Find where the given text appears and provide that cell's center as [x, y] coordinate. 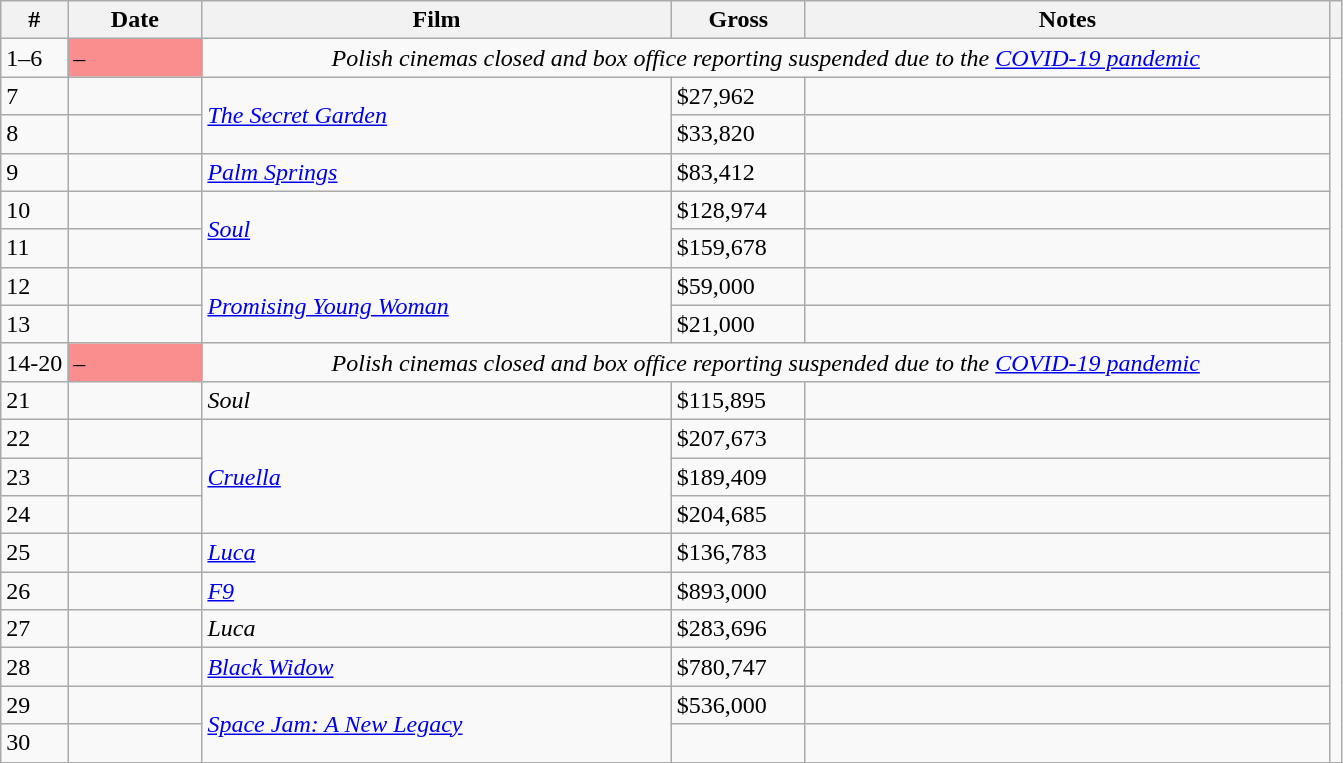
25 [34, 553]
Date [135, 20]
21 [34, 400]
F9 [436, 591]
29 [34, 705]
8 [34, 134]
27 [34, 629]
$780,747 [738, 667]
9 [34, 172]
$27,962 [738, 96]
$128,974 [738, 210]
Space Jam: A New Legacy [436, 724]
11 [34, 248]
$115,895 [738, 400]
$283,696 [738, 629]
Black Widow [436, 667]
$536,000 [738, 705]
13 [34, 324]
$159,678 [738, 248]
$204,685 [738, 515]
22 [34, 438]
Palm Springs [436, 172]
$21,000 [738, 324]
$136,783 [738, 553]
$893,000 [738, 591]
Cruella [436, 476]
$189,409 [738, 477]
23 [34, 477]
$83,412 [738, 172]
Film [436, 20]
The Secret Garden [436, 115]
28 [34, 667]
24 [34, 515]
30 [34, 743]
Promising Young Woman [436, 305]
12 [34, 286]
Notes [1067, 20]
7 [34, 96]
Gross [738, 20]
$59,000 [738, 286]
$207,673 [738, 438]
14-20 [34, 362]
# [34, 20]
1–6 [34, 58]
26 [34, 591]
$33,820 [738, 134]
10 [34, 210]
